Determine the (x, y) coordinate at the center of the cell enclosing the given text.  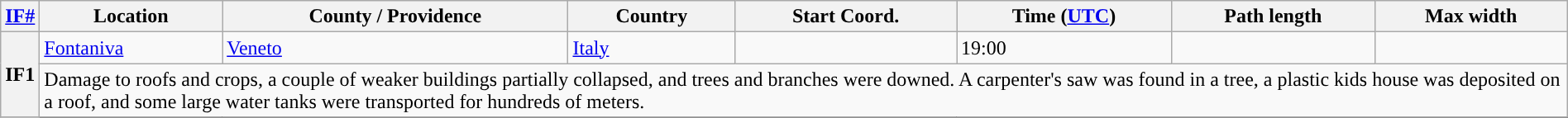
County / Providence (395, 17)
Italy (652, 48)
Country (652, 17)
IF# (20, 17)
Path length (1273, 17)
Veneto (395, 48)
Fontaniva (131, 48)
Time (UTC) (1064, 17)
Max width (1470, 17)
19:00 (1064, 48)
IF1 (20, 74)
Start Coord. (846, 17)
Location (131, 17)
